Locate the cell with the specified text and output its (X, Y) center coordinate. 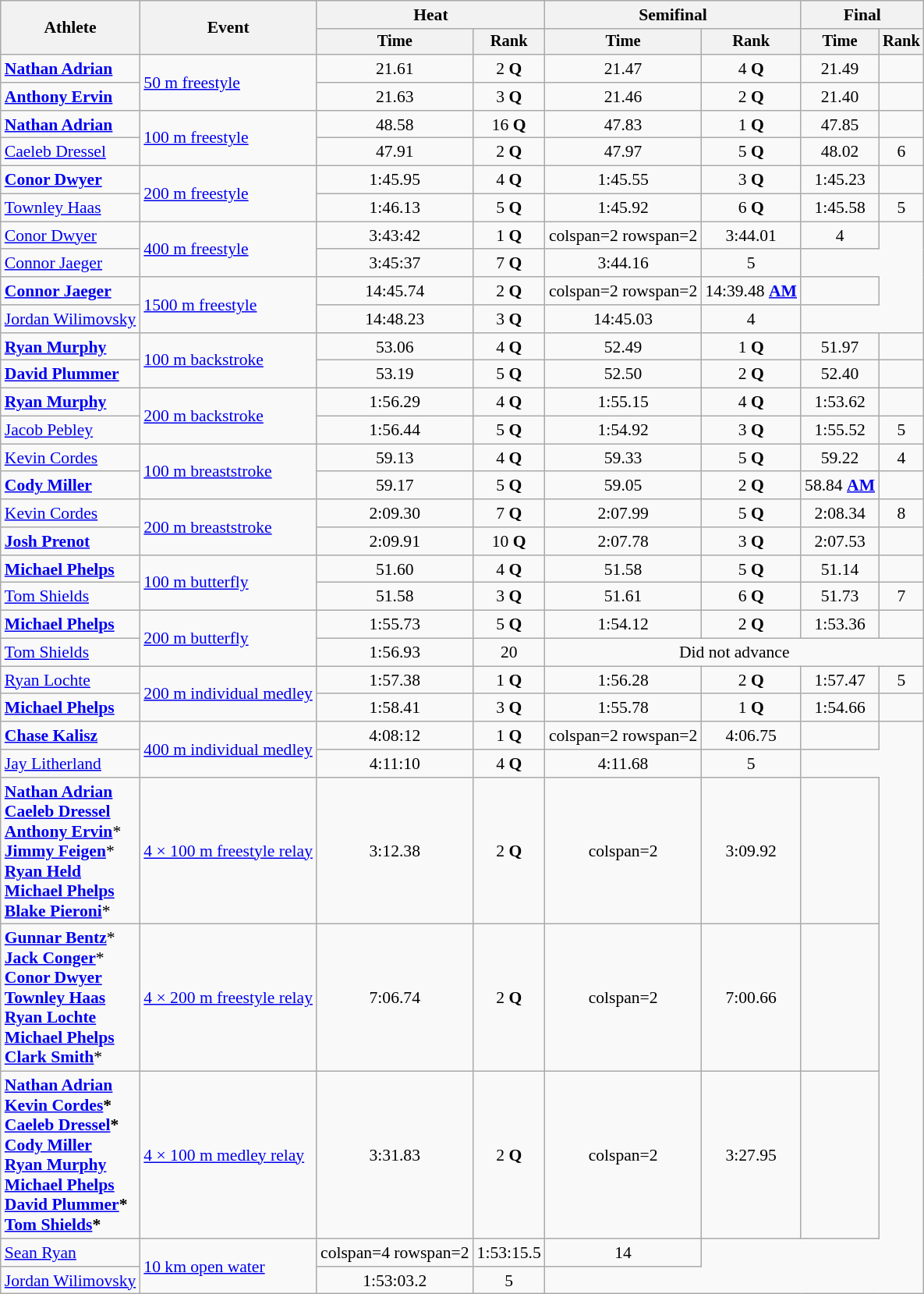
1:53.36 (840, 625)
Jacob Pebley (70, 431)
21.63 (395, 97)
1:56.93 (395, 653)
53.19 (395, 374)
50 m freestyle (228, 83)
200 m breaststroke (228, 527)
4:11.68 (624, 764)
Heat (430, 15)
colspan=4 rowspan=2 (395, 1253)
7:06.74 (395, 998)
2:09.30 (395, 513)
Final (862, 15)
21.61 (395, 69)
59.17 (395, 486)
1:45.55 (624, 180)
14:45.03 (624, 319)
3:12.38 (395, 852)
21.46 (624, 97)
51.60 (395, 569)
14 (624, 1253)
Gunnar Bentz*Jack Conger*Conor DwyerTownley HaasRyan LochteMichael PhelpsClark Smith* (70, 998)
3:44.16 (624, 264)
1:57.47 (840, 680)
1:55.73 (395, 625)
1:53.62 (840, 402)
2:08.34 (840, 513)
200 m freestyle (228, 193)
47.97 (624, 152)
David Plummer (70, 374)
2:07.78 (624, 541)
21.47 (624, 69)
2:07.99 (624, 513)
52.40 (840, 374)
1:56.28 (624, 680)
21.40 (840, 97)
20 (509, 653)
400 m freestyle (228, 250)
4 × 100 m freestyle relay (228, 852)
3:43:42 (395, 236)
4:11:10 (395, 764)
1:54.66 (840, 708)
1:55.78 (624, 708)
10 Q (509, 541)
48.02 (840, 152)
100 m backstroke (228, 360)
4 × 100 m medley relay (228, 1155)
Cody Miller (70, 486)
2:09.91 (395, 541)
1:57.38 (395, 680)
Athlete (70, 28)
Josh Prenot (70, 541)
51.61 (624, 597)
200 m backstroke (228, 417)
Anthony Ervin (70, 97)
1:56.29 (395, 402)
100 m butterfly (228, 583)
3:45:37 (395, 264)
3:31.83 (395, 1155)
1:55.15 (624, 402)
Caeleb Dressel (70, 152)
4:06.75 (751, 736)
52.50 (624, 374)
14:48.23 (395, 319)
Jay Litherland (70, 764)
Semifinal (673, 15)
53.06 (395, 347)
Jordan Wilimovsky (70, 319)
10 km open water (228, 1267)
59.05 (624, 486)
3:27.95 (751, 1155)
59.33 (624, 458)
Nathan AdrianKevin Cordes*Caeleb Dressel*Cody MillerRyan MurphyMichael PhelpsDavid Plummer*Tom Shields* (70, 1155)
1:45.92 (624, 208)
47.91 (395, 152)
1:58.41 (395, 708)
3:44.01 (751, 236)
51.97 (840, 347)
1:54.12 (624, 625)
16 Q (509, 125)
1:55.52 (840, 431)
48.58 (395, 125)
200 m individual medley (228, 694)
1:45.58 (840, 208)
52.49 (624, 347)
1:45.23 (840, 180)
4:08:12 (395, 736)
51.73 (840, 597)
Townley Haas (70, 208)
3:09.92 (751, 852)
1:54.92 (624, 431)
Nathan AdrianCaeleb DresselAnthony Ervin*Jimmy Feigen*Ryan HeldMichael PhelpsBlake Pieroni* (70, 852)
Did not advance (735, 653)
Ryan Lochte (70, 680)
58.84 AM (840, 486)
47.83 (624, 125)
59.22 (840, 458)
Event (228, 28)
8 (901, 513)
1:46.13 (395, 208)
51.14 (840, 569)
4 × 200 m freestyle relay (228, 998)
59.13 (395, 458)
1:56.44 (395, 431)
7 (901, 597)
1:45.95 (395, 180)
21.49 (840, 69)
1500 m freestyle (228, 304)
100 m breaststroke (228, 471)
100 m freestyle (228, 139)
200 m butterfly (228, 638)
Sean Ryan (70, 1253)
7:00.66 (751, 998)
400 m individual medley (228, 749)
1:53:15.5 (509, 1253)
14:39.48 AM (751, 291)
47.85 (840, 125)
14:45.74 (395, 291)
Chase Kalisz (70, 736)
6 (901, 152)
2:07.53 (840, 541)
